Output the (X, Y) coordinate of the center of the cell containing the given text.  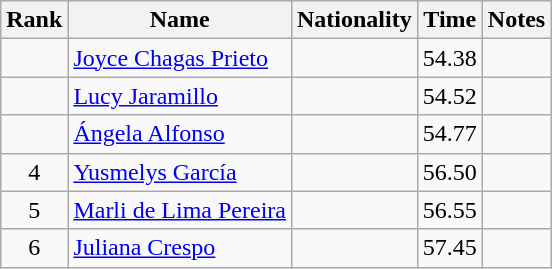
54.52 (450, 96)
Notes (516, 20)
6 (34, 248)
57.45 (450, 248)
Marli de Lima Pereira (180, 210)
Ángela Alfonso (180, 134)
Juliana Crespo (180, 248)
Nationality (354, 20)
56.55 (450, 210)
Name (180, 20)
5 (34, 210)
Time (450, 20)
4 (34, 172)
54.38 (450, 58)
Lucy Jaramillo (180, 96)
56.50 (450, 172)
Rank (34, 20)
54.77 (450, 134)
Joyce Chagas Prieto (180, 58)
Yusmelys García (180, 172)
